Provide the (x, y) coordinate of the cell's center where the given text is located.  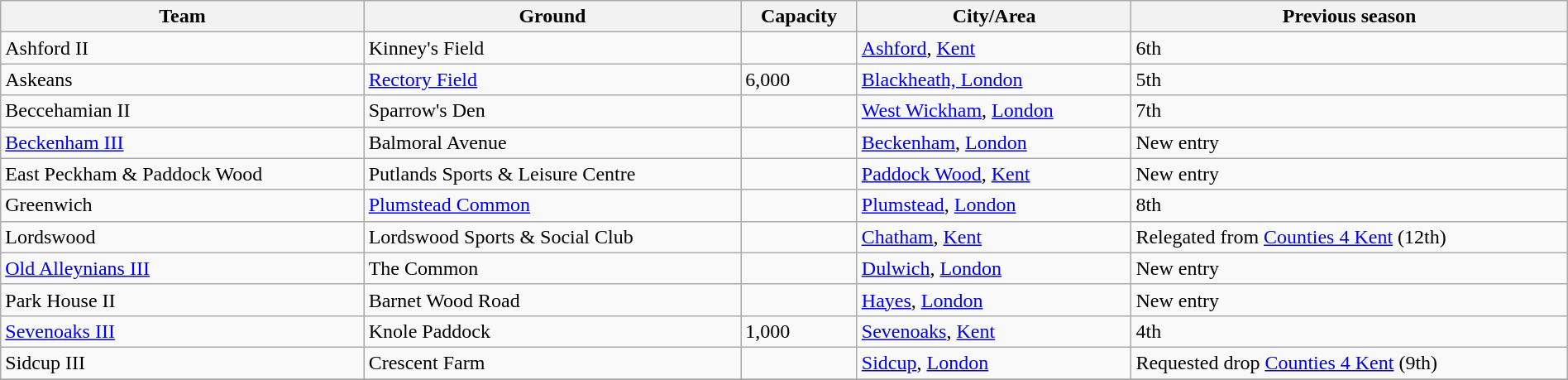
Previous season (1350, 17)
6,000 (799, 79)
Beccehamian II (182, 111)
The Common (552, 268)
Barnet Wood Road (552, 300)
Paddock Wood, Kent (994, 174)
Capacity (799, 17)
Team (182, 17)
Sevenoaks III (182, 331)
Beckenham III (182, 142)
Rectory Field (552, 79)
8th (1350, 205)
Ashford II (182, 48)
Askeans (182, 79)
West Wickham, London (994, 111)
Sidcup, London (994, 363)
7th (1350, 111)
Ground (552, 17)
Hayes, London (994, 300)
Lordswood (182, 237)
Ashford, Kent (994, 48)
Putlands Sports & Leisure Centre (552, 174)
City/Area (994, 17)
Relegated from Counties 4 Kent (12th) (1350, 237)
4th (1350, 331)
Balmoral Avenue (552, 142)
1,000 (799, 331)
Lordswood Sports & Social Club (552, 237)
Knole Paddock (552, 331)
Chatham, Kent (994, 237)
Blackheath, London (994, 79)
Crescent Farm (552, 363)
Sidcup III (182, 363)
Plumstead, London (994, 205)
Greenwich (182, 205)
Sparrow's Den (552, 111)
Park House II (182, 300)
East Peckham & Paddock Wood (182, 174)
Requested drop Counties 4 Kent (9th) (1350, 363)
Sevenoaks, Kent (994, 331)
5th (1350, 79)
Plumstead Common (552, 205)
Old Alleynians III (182, 268)
Beckenham, London (994, 142)
6th (1350, 48)
Kinney's Field (552, 48)
Dulwich, London (994, 268)
